Output the [X, Y] coordinate of the center of the cell containing the given text.  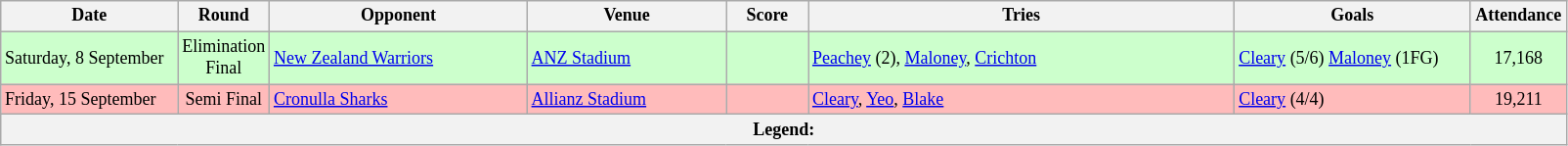
17,168 [1519, 58]
Semi Final [224, 100]
Attendance [1519, 16]
New Zealand Warriors [399, 58]
Opponent [399, 16]
Cleary (5/6) Maloney (1FG) [1353, 58]
Cronulla Sharks [399, 100]
Tries [1022, 16]
Legend: [784, 129]
Elimination Final [224, 58]
Cleary (4/4) [1353, 100]
Cleary, Yeo, Blake [1022, 100]
Goals [1353, 16]
Score [767, 16]
19,211 [1519, 100]
Allianz Stadium [627, 100]
Date [90, 16]
Venue [627, 16]
Saturday, 8 September [90, 58]
Friday, 15 September [90, 100]
ANZ Stadium [627, 58]
Peachey (2), Maloney, Crichton [1022, 58]
Round [224, 16]
